Extract the (X, Y) coordinate from the center of the cell holding the provided text.  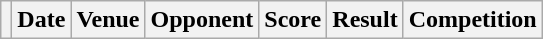
Date (42, 20)
Competition (472, 20)
Score (293, 20)
Venue (108, 20)
Opponent (202, 20)
Result (365, 20)
